Detect which cell encompasses the target text, then output its (X, Y) center coordinate. 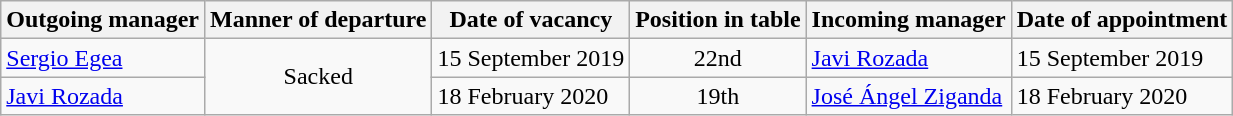
Incoming manager (908, 20)
Outgoing manager (103, 20)
19th (718, 96)
Manner of departure (318, 20)
Date of vacancy (531, 20)
Position in table (718, 20)
22nd (718, 58)
Date of appointment (1122, 20)
Sergio Egea (103, 58)
José Ángel Ziganda (908, 96)
Sacked (318, 77)
